Determine the (X, Y) coordinate at the center of the cell enclosing the given text.  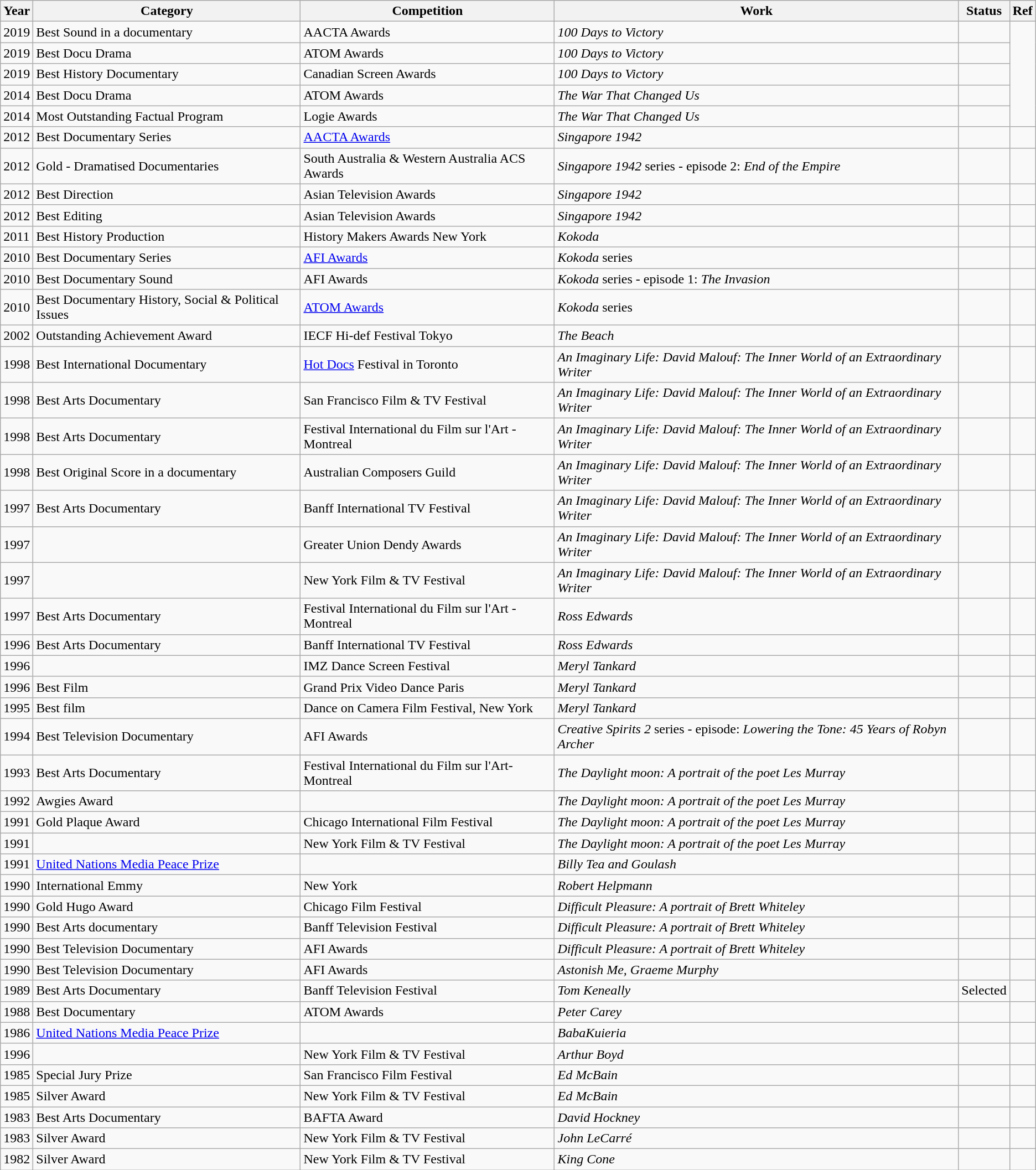
Gold Plaque Award (167, 822)
Awgies Award (167, 801)
Creative Spirits 2 series - episode: Lowering the Tone: 45 Years of Robyn Archer (757, 736)
Chicago International Film Festival (427, 822)
Work (757, 11)
Best Direction (167, 194)
Gold - Dramatised Documentaries (167, 166)
Best Documentary Sound (167, 278)
1988 (17, 1012)
Kokoda series - episode 1: The Invasion (757, 278)
International Emmy (167, 886)
Arthur Boyd (757, 1054)
Best Arts documentary (167, 928)
New York (427, 886)
Logie Awards (427, 116)
Best Original Score in a documentary (167, 473)
Special Jury Prize (167, 1075)
David Hockney (757, 1117)
Best Documentary History, Social & Political Issues (167, 308)
Gold Hugo Award (167, 907)
Canadian Screen Awards (427, 74)
Dance on Camera Film Festival, New York (427, 708)
History Makers Awards New York (427, 236)
John LeCarré (757, 1138)
Peter Carey (757, 1012)
1995 (17, 708)
South Australia & Western Australia ACS Awards (427, 166)
The Beach (757, 336)
Grand Prix Video Dance Paris (427, 687)
Category (167, 11)
Competition (427, 11)
Australian Composers Guild (427, 473)
Best Documentary (167, 1012)
2002 (17, 336)
BabaKuieria (757, 1033)
Chicago Film Festival (427, 907)
Status (984, 11)
Best Film (167, 687)
Singapore 1942 series - episode 2: End of the Empire (757, 166)
Outstanding Achievement Award (167, 336)
1982 (17, 1159)
1993 (17, 773)
Best History Production (167, 236)
1992 (17, 801)
Hot Docs Festival in Toronto (427, 364)
San Francisco Film & TV Festival (427, 401)
Kokoda (757, 236)
Billy Tea and Goulash (757, 864)
King Cone (757, 1159)
Best film (167, 708)
San Francisco Film Festival (427, 1075)
Best Sound in a documentary (167, 32)
Best International Documentary (167, 364)
Festival International du Film sur l'Art-Montreal (427, 773)
Best Editing (167, 215)
Year (17, 11)
Ref (1023, 11)
Greater Union Dendy Awards (427, 545)
Selected (984, 991)
Tom Keneally (757, 991)
IMZ Dance Screen Festival (427, 666)
IECF Hi-def Festival Tokyo (427, 336)
Most Outstanding Factual Program (167, 116)
BAFTA Award (427, 1117)
Best History Documentary (167, 74)
1989 (17, 991)
1994 (17, 736)
2011 (17, 236)
Robert Helpmann (757, 886)
1986 (17, 1033)
Astonish Me, Graeme Murphy (757, 970)
